Scan for the cell matching the given text and deliver its (x, y) coordinate at center. 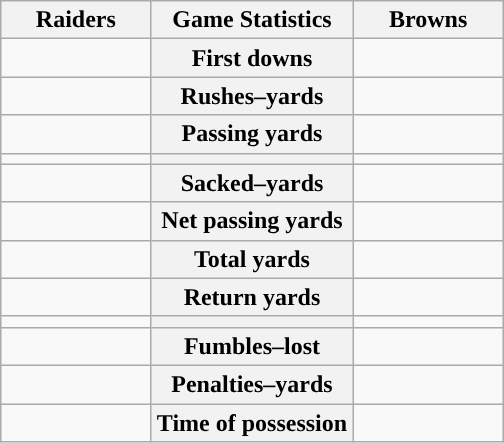
Passing yards (252, 134)
Return yards (252, 297)
Sacked–yards (252, 183)
Net passing yards (252, 221)
Penalties–yards (252, 384)
Browns (428, 20)
Total yards (252, 259)
Fumbles–lost (252, 346)
Raiders (76, 20)
Game Statistics (252, 20)
Time of possession (252, 423)
First downs (252, 58)
Rushes–yards (252, 96)
